Locate the cell with the specified text and output its (x, y) center coordinate. 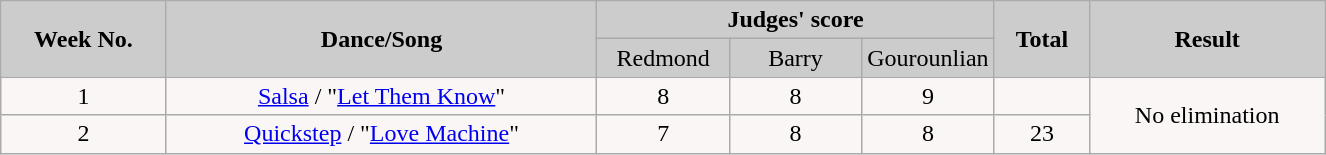
Judges' score (796, 20)
Week No. (84, 39)
9 (928, 96)
Salsa / "Let Them Know" (382, 96)
1 (84, 96)
7 (663, 134)
Dance/Song (382, 39)
Total (1042, 39)
No elimination (1208, 115)
2 (84, 134)
Quickstep / "Love Machine" (382, 134)
Result (1208, 39)
Barry (795, 58)
23 (1042, 134)
Gourounlian (928, 58)
Redmond (663, 58)
